Extract the (x, y) coordinate from the center of the cell holding the provided text.  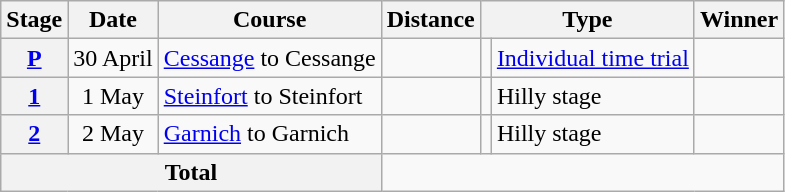
Date (113, 20)
P (34, 58)
Total (191, 172)
Type (587, 20)
Garnich to Garnich (270, 134)
2 (34, 134)
30 April (113, 58)
1 (34, 96)
Winner (738, 20)
Steinfort to Steinfort (270, 96)
Distance (430, 20)
Cessange to Cessange (270, 58)
1 May (113, 96)
Course (270, 20)
Individual time trial (592, 58)
2 May (113, 134)
Stage (34, 20)
